Return the [X, Y] coordinate for the center point of the cell that contains the specified text.  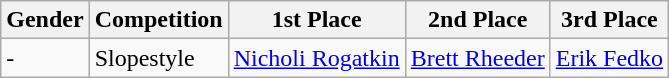
1st Place [316, 20]
Nicholi Rogatkin [316, 58]
2nd Place [478, 20]
- [45, 58]
Erik Fedko [609, 58]
3rd Place [609, 20]
Competition [158, 20]
Brett Rheeder [478, 58]
Slopestyle [158, 58]
Gender [45, 20]
